Detect which cell encompasses the target text, then output its [X, Y] center coordinate. 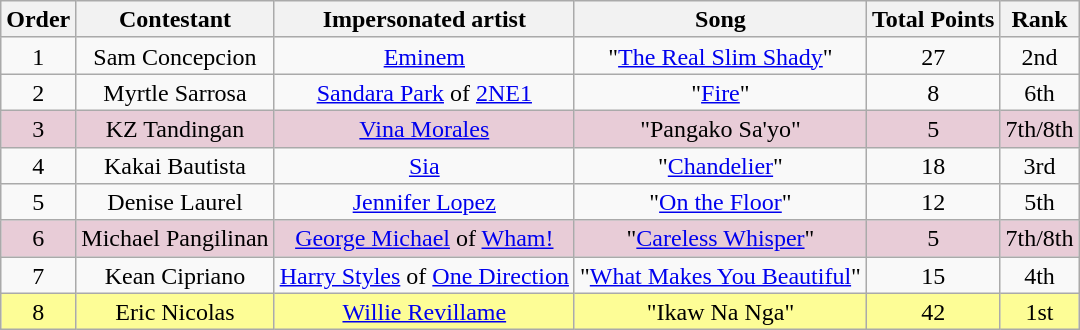
Sam Concepcion [175, 56]
Denise Laurel [175, 202]
Jennifer Lopez [424, 202]
6th [1040, 92]
1 [38, 56]
"Fire" [720, 92]
George Michael of Wham! [424, 238]
Impersonated artist [424, 20]
"What Makes You Beautiful" [720, 276]
Kakai Bautista [175, 166]
Eric Nicolas [175, 312]
42 [933, 312]
5th [1040, 202]
Total Points [933, 20]
"On the Floor" [720, 202]
KZ Tandingan [175, 128]
"Careless Whisper" [720, 238]
Song [720, 20]
"Pangako Sa'yo" [720, 128]
"Chandelier" [720, 166]
Harry Styles of One Direction [424, 276]
3rd [1040, 166]
15 [933, 276]
Order [38, 20]
Rank [1040, 20]
2nd [1040, 56]
"The Real Slim Shady" [720, 56]
18 [933, 166]
"Ikaw Na Nga" [720, 312]
12 [933, 202]
4 [38, 166]
Vina Morales [424, 128]
Kean Cipriano [175, 276]
6 [38, 238]
1st [1040, 312]
Myrtle Sarrosa [175, 92]
3 [38, 128]
Sia [424, 166]
27 [933, 56]
Contestant [175, 20]
Eminem [424, 56]
2 [38, 92]
4th [1040, 276]
Willie Revillame [424, 312]
Michael Pangilinan [175, 238]
Sandara Park of 2NE1 [424, 92]
7 [38, 276]
